Detect which cell encompasses the target text, then output its (x, y) center coordinate. 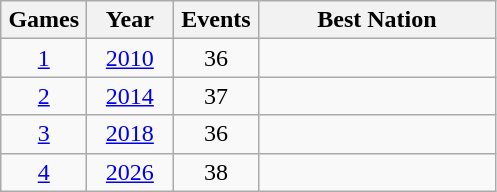
Events (216, 20)
37 (216, 96)
Games (44, 20)
2026 (130, 172)
38 (216, 172)
1 (44, 58)
2018 (130, 134)
Best Nation (377, 20)
2010 (130, 58)
4 (44, 172)
Year (130, 20)
2014 (130, 96)
3 (44, 134)
2 (44, 96)
